Capture the cell that displays the provided text and extract its [x, y] central coordinate. 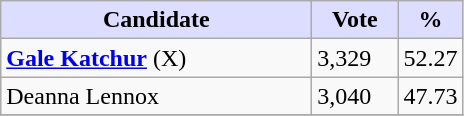
Deanna Lennox [156, 96]
Gale Katchur (X) [156, 58]
3,329 [355, 58]
47.73 [430, 96]
52.27 [430, 58]
Vote [355, 20]
Candidate [156, 20]
3,040 [355, 96]
% [430, 20]
